Provide the [X, Y] coordinate of the cell's center where the given text is located.  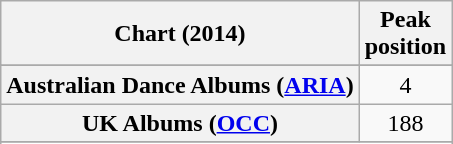
4 [405, 85]
188 [405, 123]
Peakposition [405, 34]
Australian Dance Albums (ARIA) [180, 85]
Chart (2014) [180, 34]
UK Albums (OCC) [180, 123]
